Identify which cell holds the provided text, then report its (x, y) central coordinate. 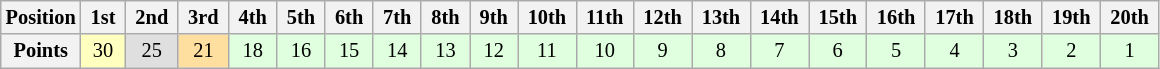
9 (662, 51)
14 (397, 51)
16 (301, 51)
4 (954, 51)
10 (604, 51)
7 (779, 51)
5 (896, 51)
2nd (152, 17)
21 (203, 51)
30 (104, 51)
3rd (203, 17)
13 (445, 51)
1st (104, 17)
13th (721, 17)
17th (954, 17)
6th (349, 17)
18th (1013, 17)
16th (896, 17)
12th (662, 17)
11 (547, 51)
2 (1071, 51)
14th (779, 17)
15 (349, 51)
12 (494, 51)
10th (547, 17)
25 (152, 51)
5th (301, 17)
Points (41, 51)
9th (494, 17)
6 (838, 51)
7th (397, 17)
Position (41, 17)
20th (1129, 17)
4th (253, 17)
8th (445, 17)
18 (253, 51)
1 (1129, 51)
11th (604, 17)
3 (1013, 51)
8 (721, 51)
15th (838, 17)
19th (1071, 17)
